Determine the (X, Y) coordinate at the center of the cell enclosing the given text.  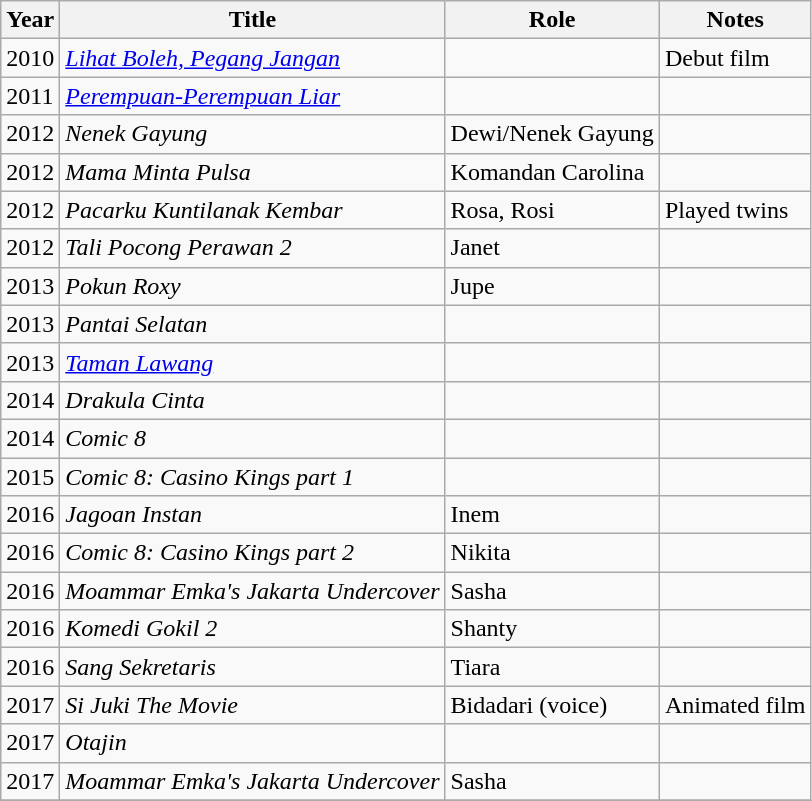
Taman Lawang (252, 362)
Otajin (252, 743)
Comic 8 (252, 438)
Lihat Boleh, Pegang Jangan (252, 58)
Pantai Selatan (252, 324)
Animated film (735, 705)
Played twins (735, 210)
Tali Pocong Perawan 2 (252, 248)
Year (30, 20)
Title (252, 20)
Komedi Gokil 2 (252, 629)
Comic 8: Casino Kings part 2 (252, 553)
Notes (735, 20)
Nikita (552, 553)
Janet (552, 248)
Si Juki The Movie (252, 705)
Nenek Gayung (252, 134)
Drakula Cinta (252, 400)
Pokun Roxy (252, 286)
2015 (30, 477)
Mama Minta Pulsa (252, 172)
Rosa, Rosi (552, 210)
Tiara (552, 667)
2011 (30, 96)
Jupe (552, 286)
Comic 8: Casino Kings part 1 (252, 477)
Inem (552, 515)
Shanty (552, 629)
Sang Sekretaris (252, 667)
Bidadari (voice) (552, 705)
Komandan Carolina (552, 172)
Role (552, 20)
Jagoan Instan (252, 515)
Debut film (735, 58)
Perempuan-Perempuan Liar (252, 96)
Dewi/Nenek Gayung (552, 134)
2010 (30, 58)
Pacarku Kuntilanak Kembar (252, 210)
